Provide the [x, y] coordinate of the cell's center where the given text is located.  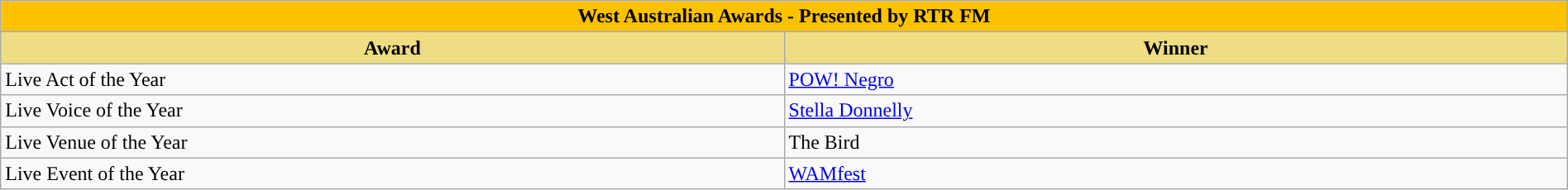
POW! Negro [1176, 79]
Winner [1176, 48]
Live Voice of the Year [392, 111]
Award [392, 48]
Live Venue of the Year [392, 142]
West Australian Awards - Presented by RTR FM [784, 17]
Live Event of the Year [392, 173]
The Bird [1176, 142]
WAMfest [1176, 173]
Live Act of the Year [392, 79]
Stella Donnelly [1176, 111]
